For the text-containing cell, return its midpoint in (X, Y) coordinate format. 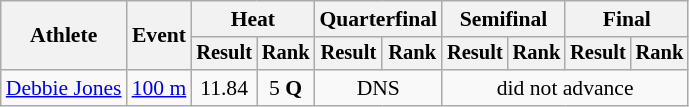
100 m (160, 88)
Semifinal (504, 19)
Heat (252, 19)
DNS (378, 88)
Final (626, 19)
5 Q (286, 88)
did not advance (565, 88)
Quarterfinal (378, 19)
Debbie Jones (64, 88)
Athlete (64, 36)
11.84 (224, 88)
Event (160, 36)
